Find where the given text appears and provide that cell's center as [X, Y] coordinate. 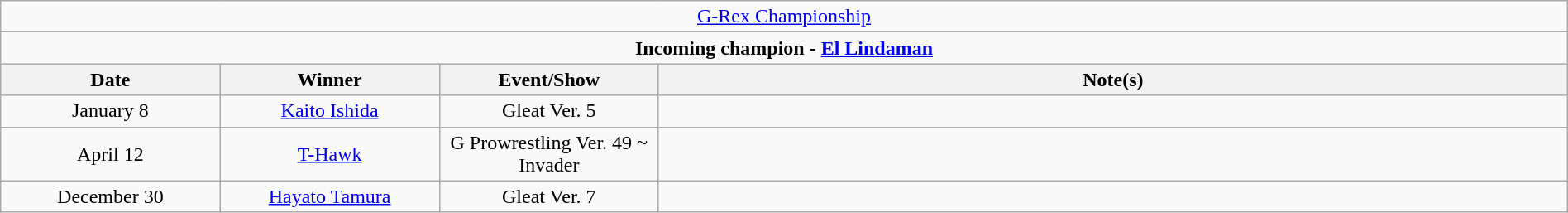
Hayato Tamura [329, 196]
Winner [329, 80]
Date [111, 80]
Kaito Ishida [329, 111]
April 12 [111, 154]
Incoming champion - El Lindaman [784, 48]
T-Hawk [329, 154]
Gleat Ver. 7 [549, 196]
December 30 [111, 196]
January 8 [111, 111]
Event/Show [549, 80]
G Prowrestling Ver. 49 ~ Invader [549, 154]
Gleat Ver. 5 [549, 111]
Note(s) [1113, 80]
G-Rex Championship [784, 17]
